Return the [x, y] coordinate for the center point of the cell that contains the specified text.  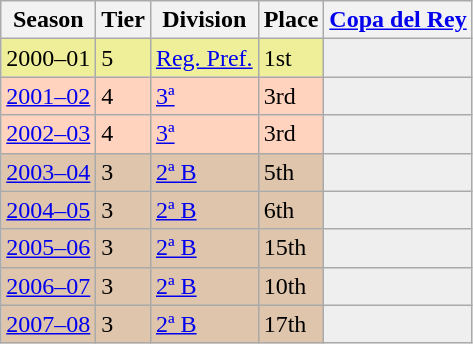
Season [48, 20]
2006–07 [48, 286]
2001–02 [48, 96]
2005–06 [48, 248]
5 [124, 58]
Tier [124, 20]
2000–01 [48, 58]
2007–08 [48, 324]
15th [291, 248]
2004–05 [48, 210]
Division [204, 20]
Reg. Pref. [204, 58]
1st [291, 58]
17th [291, 324]
2003–04 [48, 172]
Copa del Rey [398, 20]
6th [291, 210]
Place [291, 20]
10th [291, 286]
5th [291, 172]
2002–03 [48, 134]
